Detect which cell encompasses the target text, then output its [x, y] center coordinate. 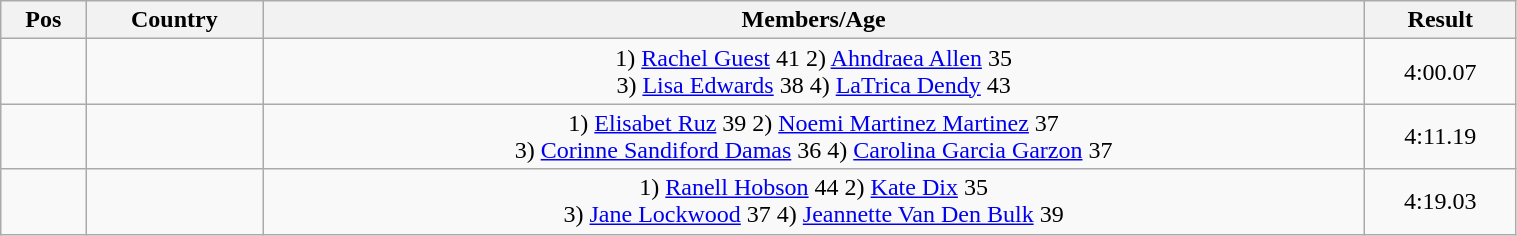
Pos [44, 20]
Country [174, 20]
Result [1440, 20]
4:19.03 [1440, 202]
1) Elisabet Ruz 39 2) Noemi Martinez Martinez 373) Corinne Sandiford Damas 36 4) Carolina Garcia Garzon 37 [814, 136]
Members/Age [814, 20]
1) Ranell Hobson 44 2) Kate Dix 35 3) Jane Lockwood 37 4) Jeannette Van Den Bulk 39 [814, 202]
1) Rachel Guest 41 2) Ahndraea Allen 35 3) Lisa Edwards 38 4) LaTrica Dendy 43 [814, 72]
4:11.19 [1440, 136]
4:00.07 [1440, 72]
